Provide the [X, Y] coordinate of the cell's center where the given text is located.  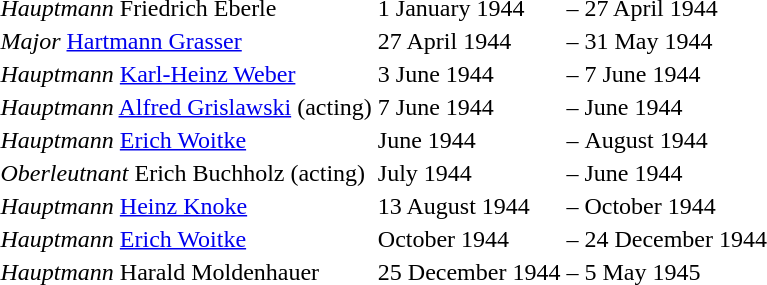
27 April 1944 [469, 41]
July 1944 [469, 173]
June 1944 [469, 140]
13 August 1944 [469, 206]
October 1944 [469, 239]
7 June 1944 [469, 107]
3 June 1944 [469, 74]
